Provide the [X, Y] coordinate of the cell's center where the given text is located.  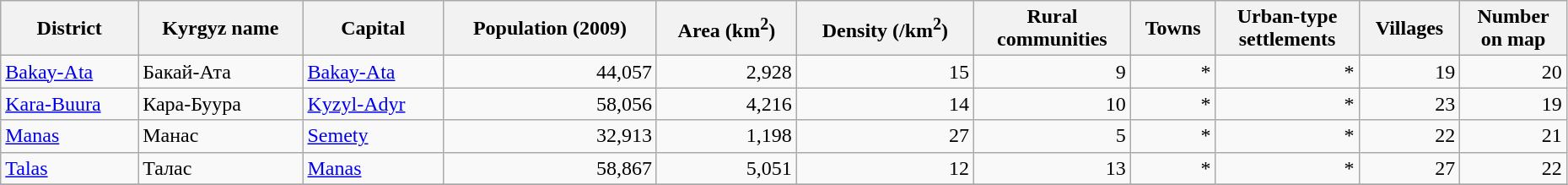
58,867 [550, 168]
Population (2009) [550, 29]
5,051 [726, 168]
Talas [69, 168]
10 [1053, 104]
Towns [1172, 29]
44,057 [550, 72]
Kara-Buura [69, 104]
20 [1513, 72]
Кара-Буура [221, 104]
Urban-typesettlements [1287, 29]
9 [1053, 72]
Kyrgyz name [221, 29]
Ruralcommunities [1053, 29]
Area (km2) [726, 29]
23 [1409, 104]
Numberon map [1513, 29]
Kyzyl-Adyr [373, 104]
5 [1053, 136]
1,198 [726, 136]
32,913 [550, 136]
15 [885, 72]
Semety [373, 136]
Villages [1409, 29]
58,056 [550, 104]
12 [885, 168]
Density (/km2) [885, 29]
District [69, 29]
14 [885, 104]
Манас [221, 136]
Талас [221, 168]
21 [1513, 136]
13 [1053, 168]
Бакай-Ата [221, 72]
Capital [373, 29]
4,216 [726, 104]
2,928 [726, 72]
